Scan for the cell matching the given text and deliver its (X, Y) coordinate at center. 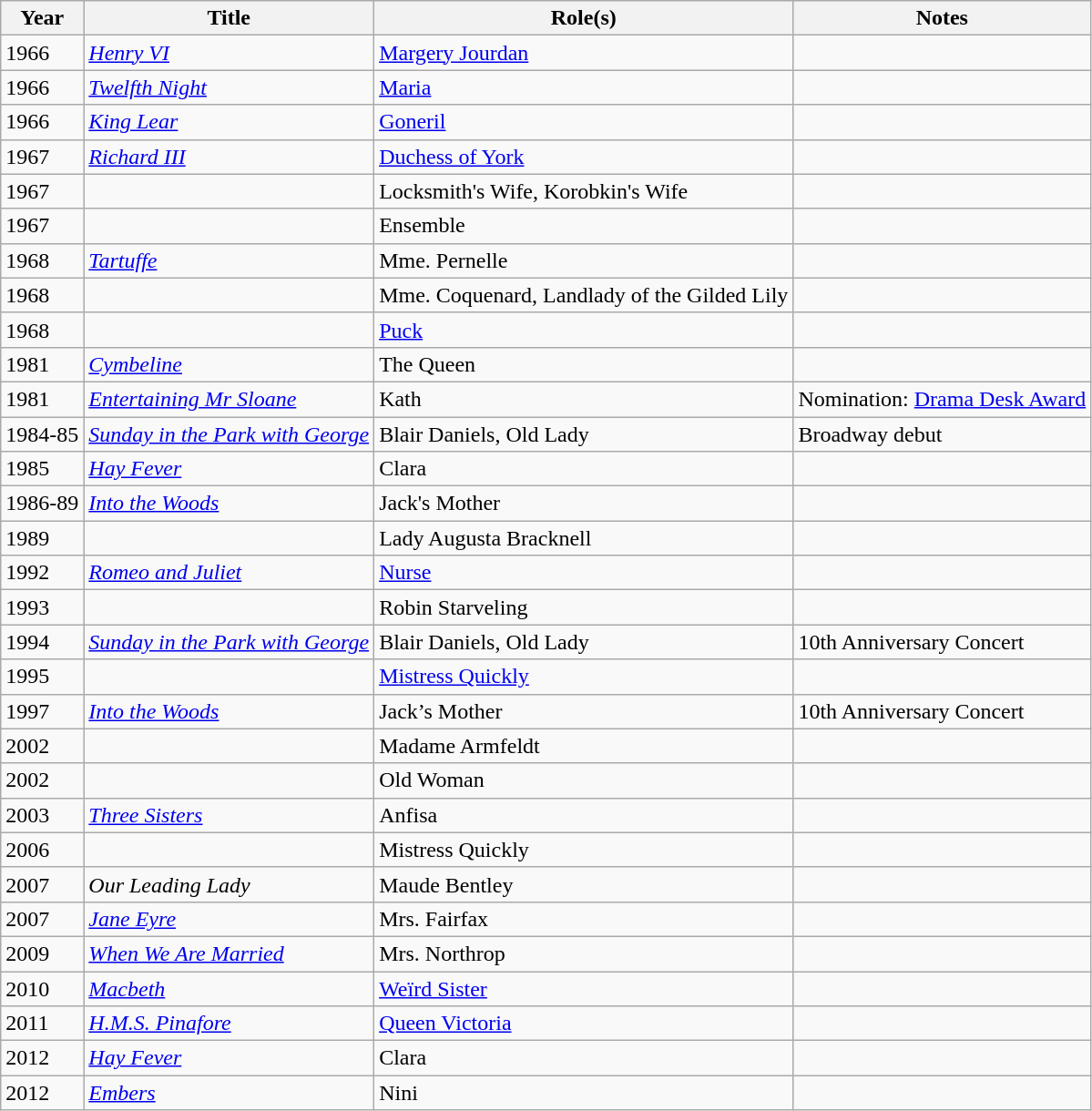
King Lear (230, 122)
Role(s) (584, 18)
Richard III (230, 157)
1985 (42, 469)
The Queen (584, 364)
Puck (584, 330)
When We Are Married (230, 953)
Mrs. Fairfax (584, 919)
Mme. Coquenard, Landlady of the Gilded Lily (584, 295)
Maria (584, 87)
Kath (584, 399)
Year (42, 18)
Old Woman (584, 780)
Locksmith's Wife, Korobkin's Wife (584, 191)
Tartuffe (230, 260)
Robin Starveling (584, 607)
1995 (42, 677)
Goneril (584, 122)
Three Sisters (230, 815)
2009 (42, 953)
1997 (42, 711)
Duchess of York (584, 157)
1994 (42, 642)
Queen Victoria (584, 1024)
Maude Bentley (584, 884)
Our Leading Lady (230, 884)
Entertaining Mr Sloane (230, 399)
1984-85 (42, 434)
Mme. Pernelle (584, 260)
1992 (42, 573)
Jane Eyre (230, 919)
Ensemble (584, 226)
Madame Armfeldt (584, 746)
Nomination: Drama Desk Award (942, 399)
Cymbeline (230, 364)
Macbeth (230, 988)
1989 (42, 538)
Nini (584, 1093)
Weïrd Sister (584, 988)
H.M.S. Pinafore (230, 1024)
Twelfth Night (230, 87)
2006 (42, 850)
Jack’s Mother (584, 711)
Nurse (584, 573)
Margery Jourdan (584, 53)
Jack's Mother (584, 504)
Notes (942, 18)
Romeo and Juliet (230, 573)
2011 (42, 1024)
Broadway debut (942, 434)
Embers (230, 1093)
Henry VI (230, 53)
2010 (42, 988)
Mrs. Northrop (584, 953)
Anfisa (584, 815)
Lady Augusta Bracknell (584, 538)
Title (230, 18)
2003 (42, 815)
1986-89 (42, 504)
1993 (42, 607)
